Determine the [X, Y] coordinate at the center of the cell enclosing the given text.  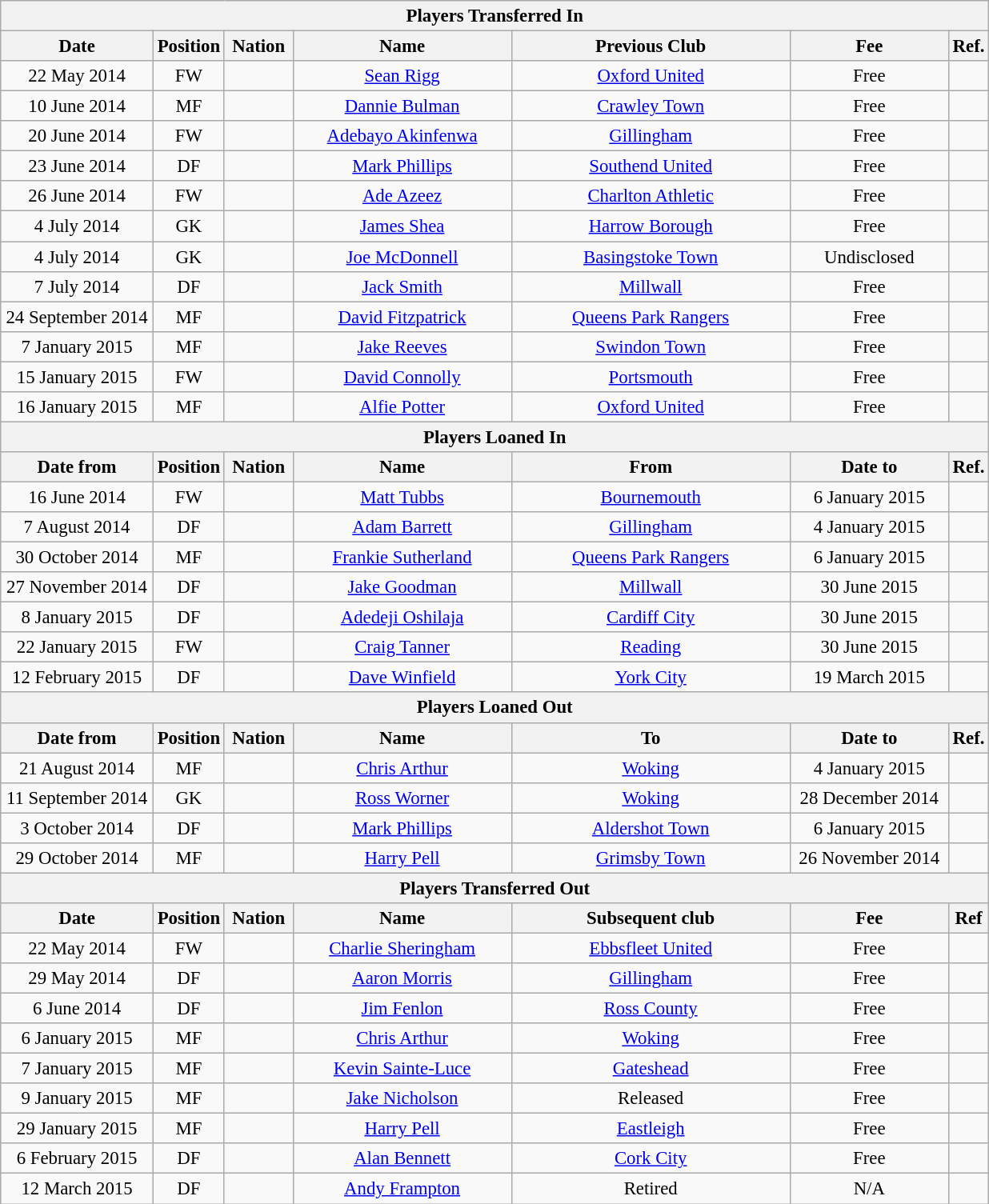
Andy Frampton [402, 1189]
28 December 2014 [869, 798]
Adebayo Akinfenwa [402, 136]
Portsmouth [651, 377]
29 January 2015 [77, 1129]
11 September 2014 [77, 798]
Reading [651, 647]
Swindon Town [651, 346]
24 September 2014 [77, 317]
Adedeji Oshilaja [402, 618]
Jim Fenlon [402, 1009]
26 November 2014 [869, 858]
12 February 2015 [77, 678]
22 January 2015 [77, 647]
Alfie Potter [402, 407]
Eastleigh [651, 1129]
Joe McDonnell [402, 257]
Cork City [651, 1159]
Charlton Athletic [651, 196]
12 March 2015 [77, 1189]
27 November 2014 [77, 587]
9 January 2015 [77, 1098]
Frankie Sutherland [402, 558]
Matt Tubbs [402, 497]
30 October 2014 [77, 558]
Subsequent club [651, 918]
Adam Barrett [402, 527]
10 June 2014 [77, 106]
Players Loaned In [494, 437]
23 June 2014 [77, 166]
16 January 2015 [77, 407]
20 June 2014 [77, 136]
7 July 2014 [77, 286]
David Fitzpatrick [402, 317]
David Connolly [402, 377]
Ross County [651, 1009]
Cardiff City [651, 618]
Kevin Sainte-Luce [402, 1069]
Craig Tanner [402, 647]
York City [651, 678]
Released [651, 1098]
Players Transferred Out [494, 888]
Aaron Morris [402, 978]
Previous Club [651, 46]
Ross Worner [402, 798]
3 October 2014 [77, 828]
Players Transferred In [494, 16]
Ref [968, 918]
Charlie Sheringham [402, 948]
8 January 2015 [77, 618]
Ebbsfleet United [651, 948]
Harrow Borough [651, 226]
Retired [651, 1189]
Basingstoke Town [651, 257]
Players Loaned Out [494, 708]
Dave Winfield [402, 678]
29 May 2014 [77, 978]
From [651, 467]
Sean Rigg [402, 76]
19 March 2015 [869, 678]
Dannie Bulman [402, 106]
21 August 2014 [77, 768]
26 June 2014 [77, 196]
To [651, 738]
Jake Goodman [402, 587]
Bournemouth [651, 497]
Jake Reeves [402, 346]
James Shea [402, 226]
16 June 2014 [77, 497]
Aldershot Town [651, 828]
Alan Bennett [402, 1159]
Undisclosed [869, 257]
N/A [869, 1189]
6 February 2015 [77, 1159]
7 August 2014 [77, 527]
Ade Azeez [402, 196]
Southend United [651, 166]
29 October 2014 [77, 858]
6 June 2014 [77, 1009]
Grimsby Town [651, 858]
Jack Smith [402, 286]
15 January 2015 [77, 377]
Jake Nicholson [402, 1098]
Crawley Town [651, 106]
Gateshead [651, 1069]
